Extract the [X, Y] coordinate from the center of the cell holding the provided text.  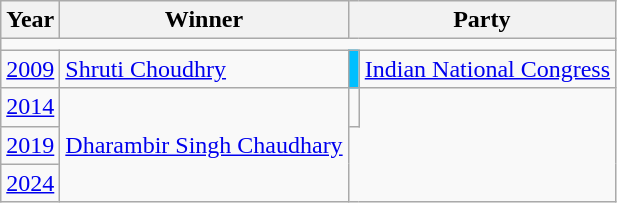
2024 [30, 183]
Party [482, 20]
Dharambir Singh Chaudhary [204, 145]
Winner [204, 20]
2019 [30, 145]
Year [30, 20]
2014 [30, 107]
Shruti Choudhry [204, 69]
2009 [30, 69]
Indian National Congress [487, 69]
